Extract the (x, y) coordinate from the center of the cell holding the provided text.  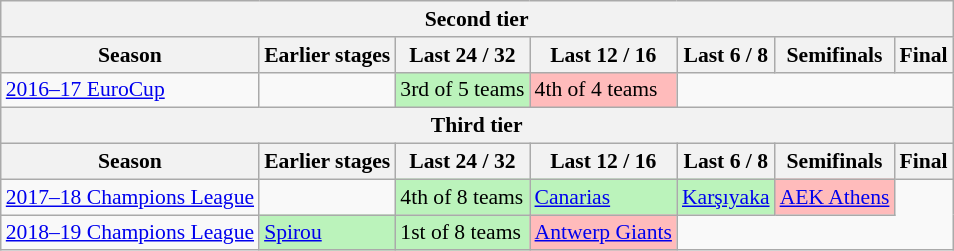
2017–18 Champions League (130, 197)
Spirou (327, 233)
Third tier (477, 126)
AEK Athens (835, 197)
Second tier (477, 19)
1st of 8 teams (462, 233)
Canarias (604, 197)
3rd of 5 teams (462, 90)
2016–17 EuroCup (130, 90)
2018–19 Champions League (130, 233)
Antwerp Giants (604, 233)
Karşıyaka (726, 197)
4th of 8 teams (462, 197)
4th of 4 teams (604, 90)
